Scan for the cell matching the given text and deliver its [X, Y] coordinate at center. 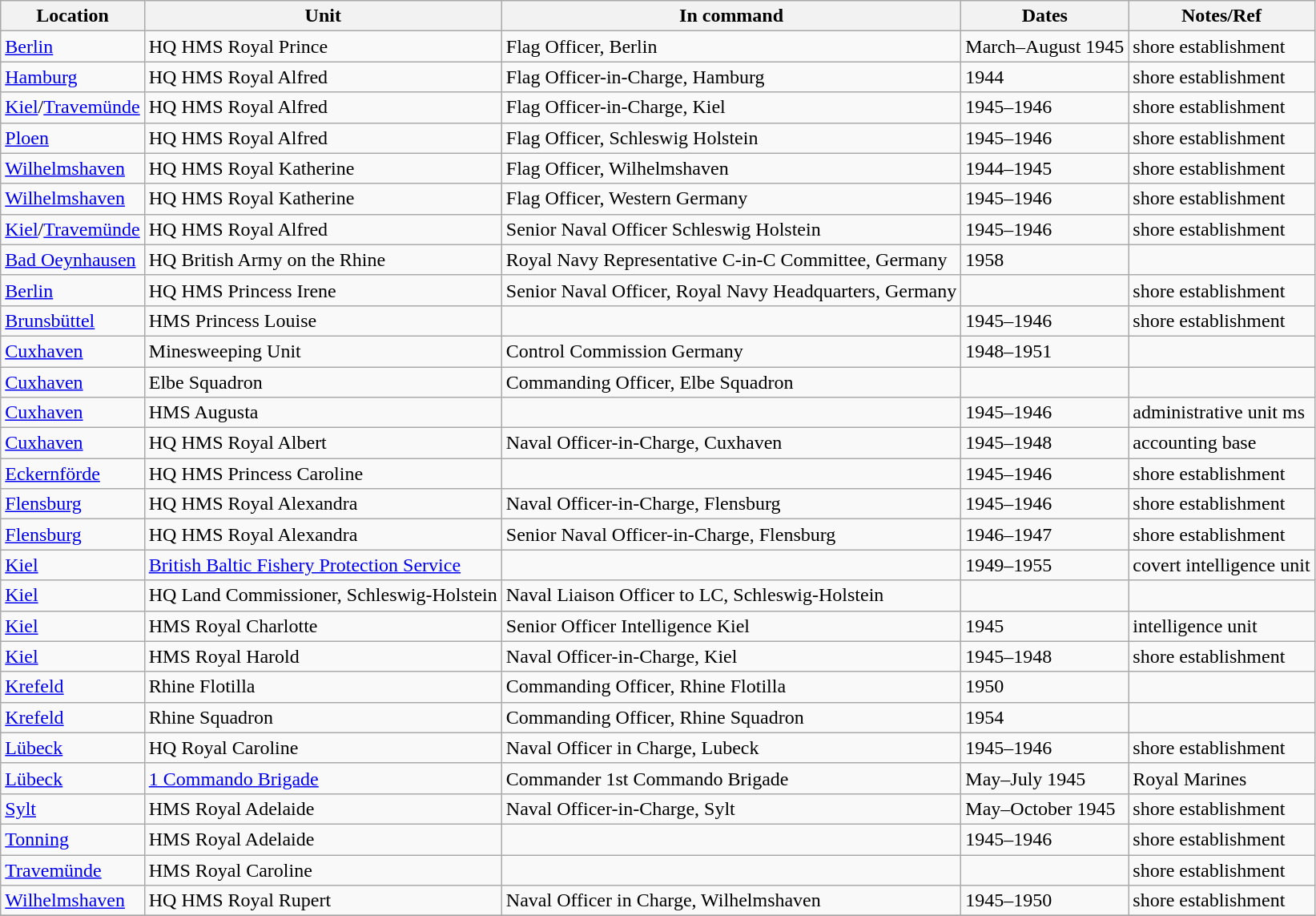
1949–1955 [1044, 565]
administrative unit ms [1221, 413]
Flag Officer, Wilhelmshaven [730, 168]
Commanding Officer, Rhine Squadron [730, 717]
HQ HMS Royal Rupert [323, 901]
HQ Royal Caroline [323, 748]
Control Commission Germany [730, 351]
May–October 1945 [1044, 809]
Flag Officer-in-Charge, Hamburg [730, 77]
Senior Naval Officer Schleswig Holstein [730, 229]
HQ HMS Princess Caroline [323, 474]
Minesweeping Unit [323, 351]
Location [73, 16]
intelligence unit [1221, 626]
Notes/Ref [1221, 16]
HQ HMS Princess Irene [323, 290]
1 Commando Brigade [323, 778]
Hamburg [73, 77]
Dates [1044, 16]
Flag Officer-in-Charge, Kiel [730, 107]
Naval Officer-in-Charge, Flensburg [730, 504]
HMS Royal Caroline [323, 870]
covert intelligence unit [1221, 565]
HMS Royal Charlotte [323, 626]
Ploen [73, 138]
Senior Naval Officer-in-Charge, Flensburg [730, 535]
Flag Officer, Western Germany [730, 199]
Commanding Officer, Rhine Flotilla [730, 687]
HMS Princess Louise [323, 321]
Travemünde [73, 870]
May–July 1945 [1044, 778]
Senior Naval Officer, Royal Navy Headquarters, Germany [730, 290]
Senior Officer Intelligence Kiel [730, 626]
HQ HMS Royal Albert [323, 443]
Naval Officer-in-Charge, Sylt [730, 809]
Rhine Flotilla [323, 687]
Naval Officer-in-Charge, Cuxhaven [730, 443]
March–August 1945 [1044, 46]
Flag Officer, Schleswig Holstein [730, 138]
HMS Royal Harold [323, 656]
1945–1950 [1044, 901]
Naval Officer-in-Charge, Kiel [730, 656]
1950 [1044, 687]
Commanding Officer, Elbe Squadron [730, 382]
Royal Navy Representative C-in-C Committee, Germany [730, 260]
Rhine Squadron [323, 717]
1945 [1044, 626]
accounting base [1221, 443]
Elbe Squadron [323, 382]
1946–1947 [1044, 535]
1944–1945 [1044, 168]
Sylt [73, 809]
Flag Officer, Berlin [730, 46]
1944 [1044, 77]
HQ HMS Royal Prince [323, 46]
Tonning [73, 839]
Naval Liaison Officer to LC, Schleswig-Holstein [730, 595]
Bad Oeynhausen [73, 260]
Royal Marines [1221, 778]
Naval Officer in Charge, Wilhelmshaven [730, 901]
HQ Land Commissioner, Schleswig-Holstein [323, 595]
Commander 1st Commando Brigade [730, 778]
Naval Officer in Charge, Lubeck [730, 748]
1958 [1044, 260]
Eckernförde [73, 474]
HMS Augusta [323, 413]
1954 [1044, 717]
Unit [323, 16]
British Baltic Fishery Protection Service [323, 565]
HQ British Army on the Rhine [323, 260]
1948–1951 [1044, 351]
In command [730, 16]
Brunsbüttel [73, 321]
